Extract the (x, y) coordinate from the center of the cell holding the provided text.  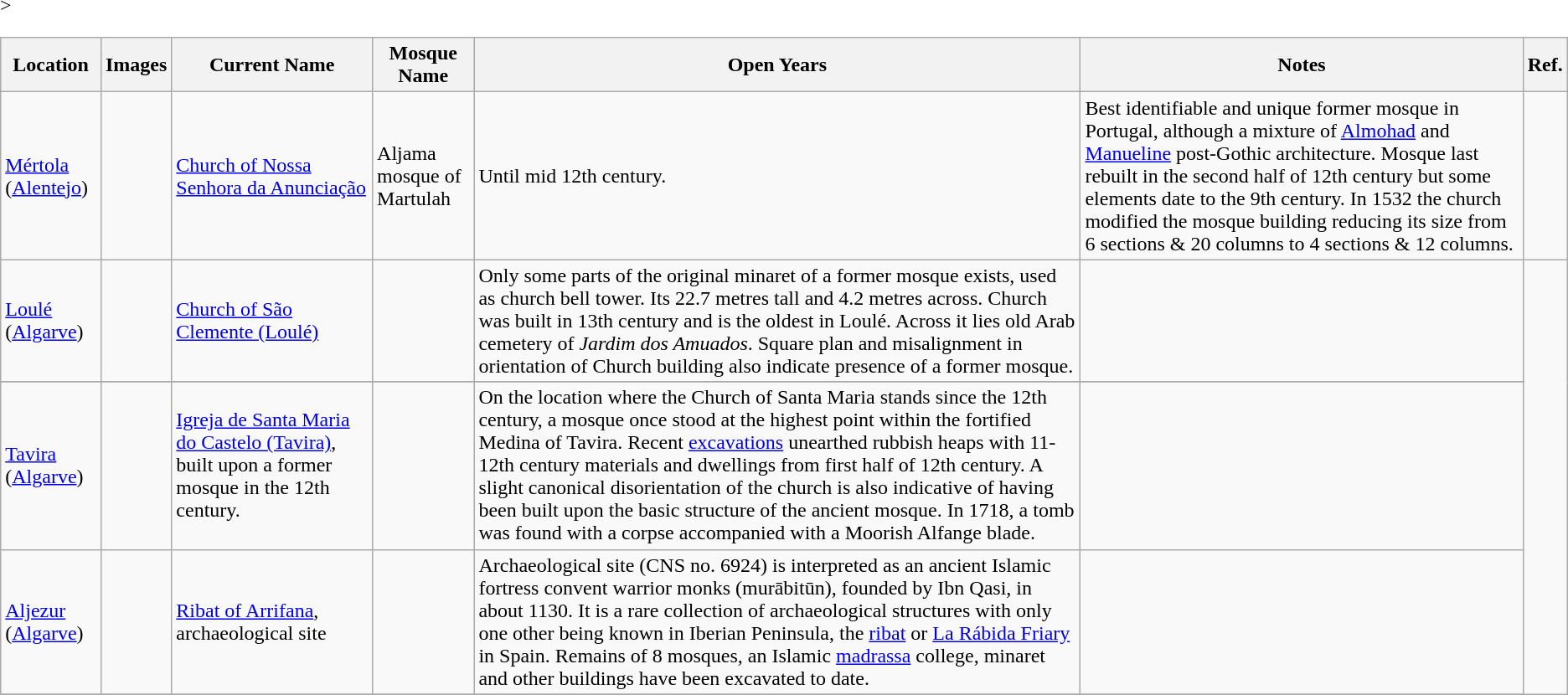
Notes (1302, 65)
Tavira (Algarve) (51, 466)
Igreja de Santa Maria do Castelo (Tavira), built upon a former mosque in the 12th century. (272, 466)
Church of São Clemente (Loulé) (272, 321)
Aljezur (Algarve) (51, 621)
Until mid 12th century. (777, 176)
Ref. (1545, 65)
Ribat of Arrifana, archaeological site (272, 621)
Images (136, 65)
Location (51, 65)
Mosque Name (424, 65)
Mértola (Alentejo) (51, 176)
Loulé (Algarve) (51, 321)
Open Years (777, 65)
Current Name (272, 65)
Aljama mosque of Martulah (424, 176)
Church of Nossa Senhora da Anunciação (272, 176)
